Scan for the cell matching the given text and deliver its [x, y] coordinate at center. 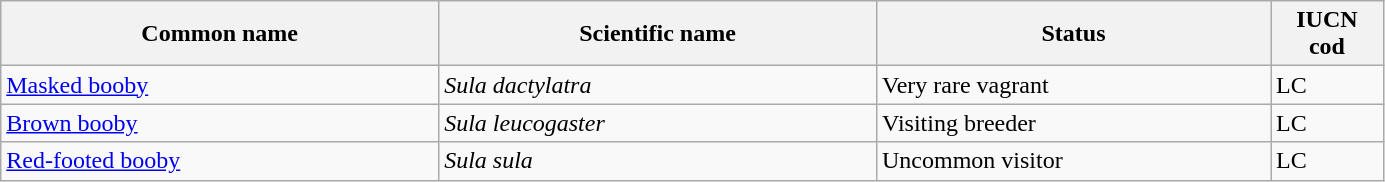
Masked booby [220, 85]
Red-footed booby [220, 161]
Sula dactylatra [658, 85]
Status [1073, 34]
Uncommon visitor [1073, 161]
Very rare vagrant [1073, 85]
Visiting breeder [1073, 123]
Brown booby [220, 123]
Common name [220, 34]
IUCN cod [1328, 34]
Sula sula [658, 161]
Scientific name [658, 34]
Sula leucogaster [658, 123]
